Search for the cell housing the specified text and yield its [x, y] center coordinate. 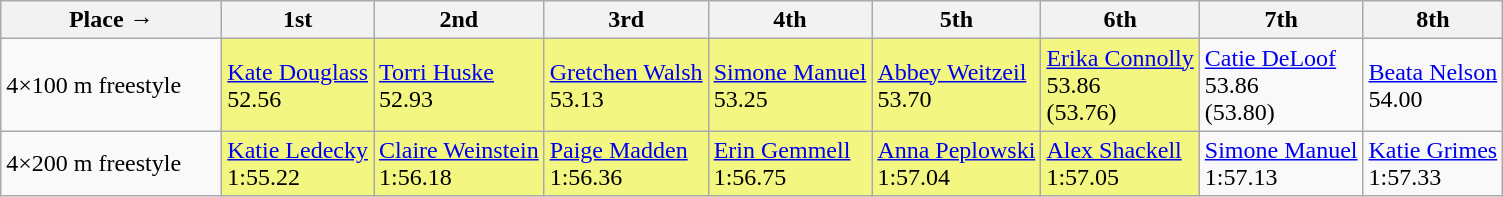
Erin Gemmell 1:56.75 [790, 164]
Gretchen Walsh 53.13 [626, 85]
7th [1281, 20]
4×200 m freestyle [112, 164]
8th [1433, 20]
2nd [460, 20]
Catie DeLoof53.86 (53.80) [1281, 85]
4×100 m freestyle [112, 85]
Claire Weinstein 1:56.18 [460, 164]
Kate Douglass 52.56 [298, 85]
Place → [112, 20]
6th [1120, 20]
Simone Manuel 53.25 [790, 85]
Beata Nelson 54.00 [1433, 85]
Katie Ledecky 1:55.22 [298, 164]
4th [790, 20]
Alex Shackell 1:57.05 [1120, 164]
Simone Manuel 1:57.13 [1281, 164]
Paige Madden 1:56.36 [626, 164]
5th [956, 20]
1st [298, 20]
3rd [626, 20]
Torri Huske 52.93 [460, 85]
Anna Peplowski 1:57.04 [956, 164]
Katie Grimes 1:57.33 [1433, 164]
Abbey Weitzeil 53.70 [956, 85]
Erika Connolly53.86(53.76) [1120, 85]
